Return [x, y] of the center of cell containing provided text 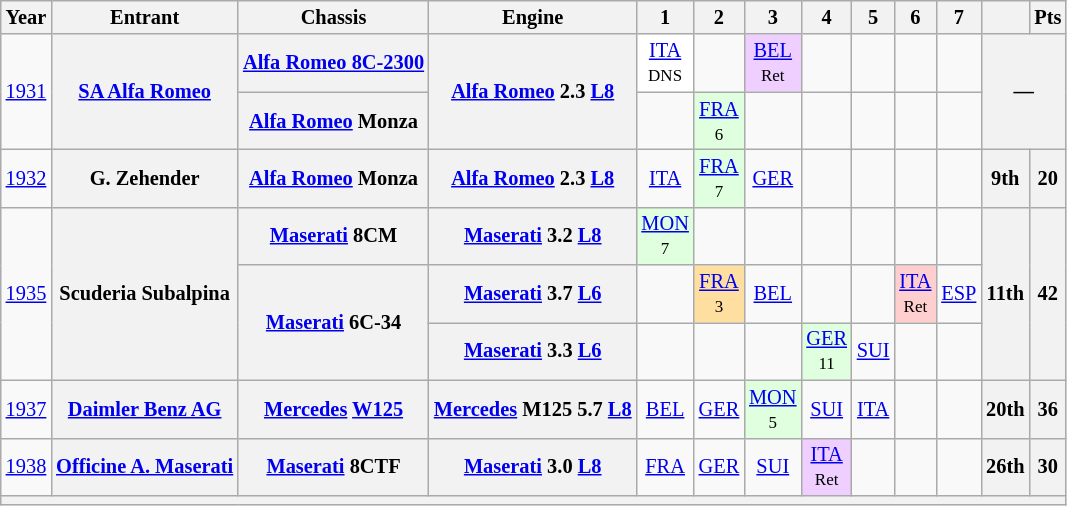
FRA3 [719, 294]
30 [1048, 467]
1932 [26, 178]
7 [958, 17]
BELRet [772, 63]
4 [826, 17]
11th [1005, 294]
Maserati 6C-34 [334, 322]
3 [772, 17]
6 [915, 17]
Maserati 3.2 L8 [533, 236]
Alfa Romeo 8C-2300 [334, 63]
MON7 [664, 236]
20 [1048, 178]
Maserati 8CM [334, 236]
ESP [958, 294]
G. Zehender [144, 178]
FRA7 [719, 178]
26th [1005, 467]
Mercedes W125 [334, 409]
Engine [533, 17]
SA Alfa Romeo [144, 92]
2 [719, 17]
Scuderia Subalpina [144, 294]
Mercedes M125 5.7 L8 [533, 409]
Maserati 3.3 L6 [533, 351]
1931 [26, 92]
42 [1048, 294]
9th [1005, 178]
1937 [26, 409]
36 [1048, 409]
20th [1005, 409]
Entrant [144, 17]
— [1024, 92]
GER11 [826, 351]
Maserati 8CTF [334, 467]
Maserati 3.7 L6 [533, 294]
MON5 [772, 409]
1938 [26, 467]
FRA [664, 467]
Pts [1048, 17]
1935 [26, 294]
5 [874, 17]
FRA6 [719, 121]
1 [664, 17]
Chassis [334, 17]
Maserati 3.0 L8 [533, 467]
Officine A. Maserati [144, 467]
Daimler Benz AG [144, 409]
Year [26, 17]
ITADNS [664, 63]
